Output the [x, y] coordinate of the center of the cell containing the given text.  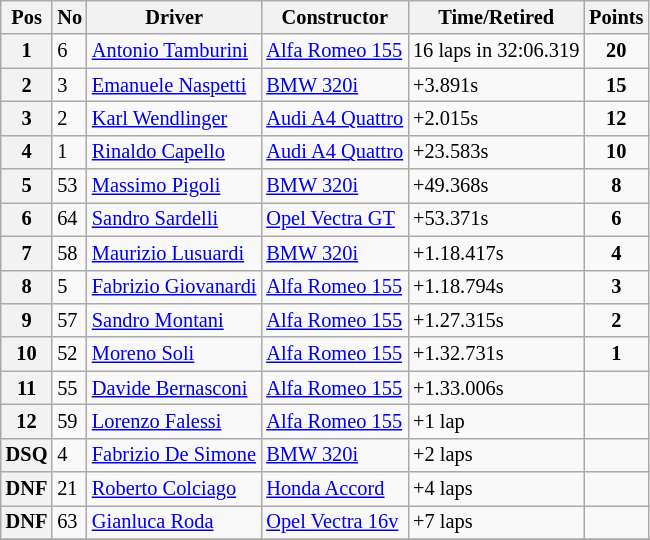
Massimo Pigoli [174, 186]
Karl Wendlinger [174, 118]
52 [70, 354]
16 laps in 32:06.319 [496, 51]
Sandro Montani [174, 320]
Constructor [334, 17]
59 [70, 421]
53 [70, 186]
11 [27, 388]
Time/Retired [496, 17]
15 [616, 85]
+49.368s [496, 186]
+4 laps [496, 489]
20 [616, 51]
Points [616, 17]
Lorenzo Falessi [174, 421]
Roberto Colciago [174, 489]
Sandro Sardelli [174, 219]
Opel Vectra 16v [334, 522]
Fabrizio De Simone [174, 455]
Rinaldo Capello [174, 152]
DSQ [27, 455]
Honda Accord [334, 489]
+1.27.315s [496, 320]
58 [70, 253]
Fabrizio Giovanardi [174, 287]
+23.583s [496, 152]
+1.33.006s [496, 388]
+1.18.417s [496, 253]
63 [70, 522]
+1.32.731s [496, 354]
+7 laps [496, 522]
Emanuele Naspetti [174, 85]
64 [70, 219]
Antonio Tamburini [174, 51]
7 [27, 253]
+2 laps [496, 455]
Driver [174, 17]
No [70, 17]
Pos [27, 17]
Opel Vectra GT [334, 219]
+1 lap [496, 421]
9 [27, 320]
21 [70, 489]
Moreno Soli [174, 354]
+3.891s [496, 85]
Gianluca Roda [174, 522]
+2.015s [496, 118]
+53.371s [496, 219]
Maurizio Lusuardi [174, 253]
55 [70, 388]
Davide Bernasconi [174, 388]
+1.18.794s [496, 287]
57 [70, 320]
